Identify which cell holds the provided text, then report its (x, y) central coordinate. 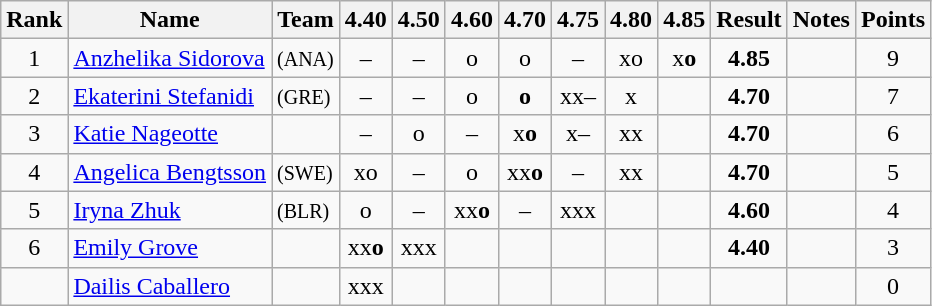
Points (892, 20)
x– (578, 134)
Ekaterini Stefanidi (170, 96)
Angelica Bengtsson (170, 172)
(BLR) (306, 210)
0 (892, 286)
(ANA) (306, 58)
Iryna Zhuk (170, 210)
(GRE) (306, 96)
Emily Grove (170, 248)
7 (892, 96)
xx– (578, 96)
4.50 (418, 20)
Katie Nageotte (170, 134)
Name (170, 20)
4.75 (578, 20)
2 (34, 96)
4.80 (632, 20)
Rank (34, 20)
9 (892, 58)
1 (34, 58)
x (632, 96)
Dailis Caballero (170, 286)
Anzhelika Sidorova (170, 58)
Notes (821, 20)
(SWE) (306, 172)
Team (306, 20)
Result (749, 20)
